From the cell containing the given text, extract its center point as (x, y) coordinate. 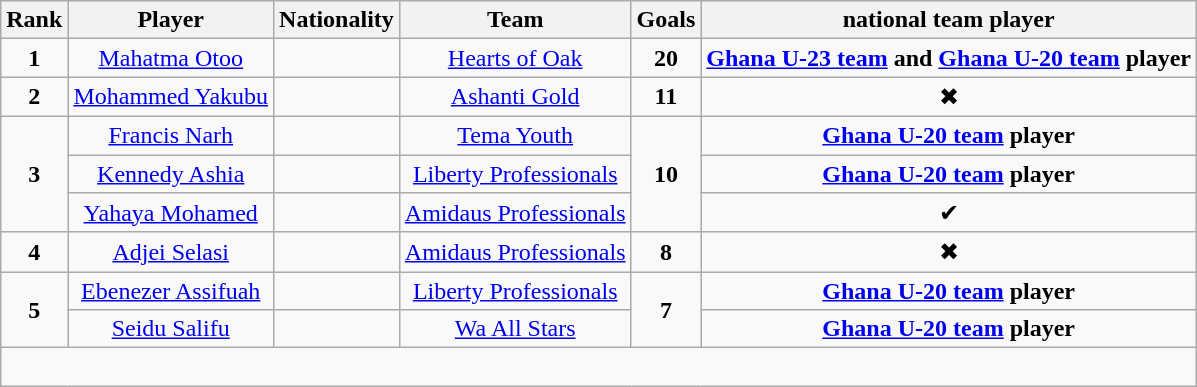
Seidu Salifu (171, 329)
Nationality (337, 20)
8 (666, 252)
Francis Narh (171, 135)
5 (34, 310)
Ebenezer Assifuah (171, 291)
Kennedy Ashia (171, 173)
Mohammed Yakubu (171, 97)
✔ (949, 213)
Adjei Selasi (171, 252)
national team player (949, 20)
Mahatma Otoo (171, 58)
3 (34, 174)
Goals (666, 20)
7 (666, 310)
Hearts of Oak (515, 58)
2 (34, 97)
10 (666, 174)
Player (171, 20)
Yahaya Mohamed (171, 213)
4 (34, 252)
11 (666, 97)
Ashanti Gold (515, 97)
1 (34, 58)
Rank (34, 20)
Wa All Stars (515, 329)
20 (666, 58)
Ghana U-23 team and Ghana U-20 team player (949, 58)
Team (515, 20)
Tema Youth (515, 135)
